Search for the cell housing the specified text and yield its [x, y] center coordinate. 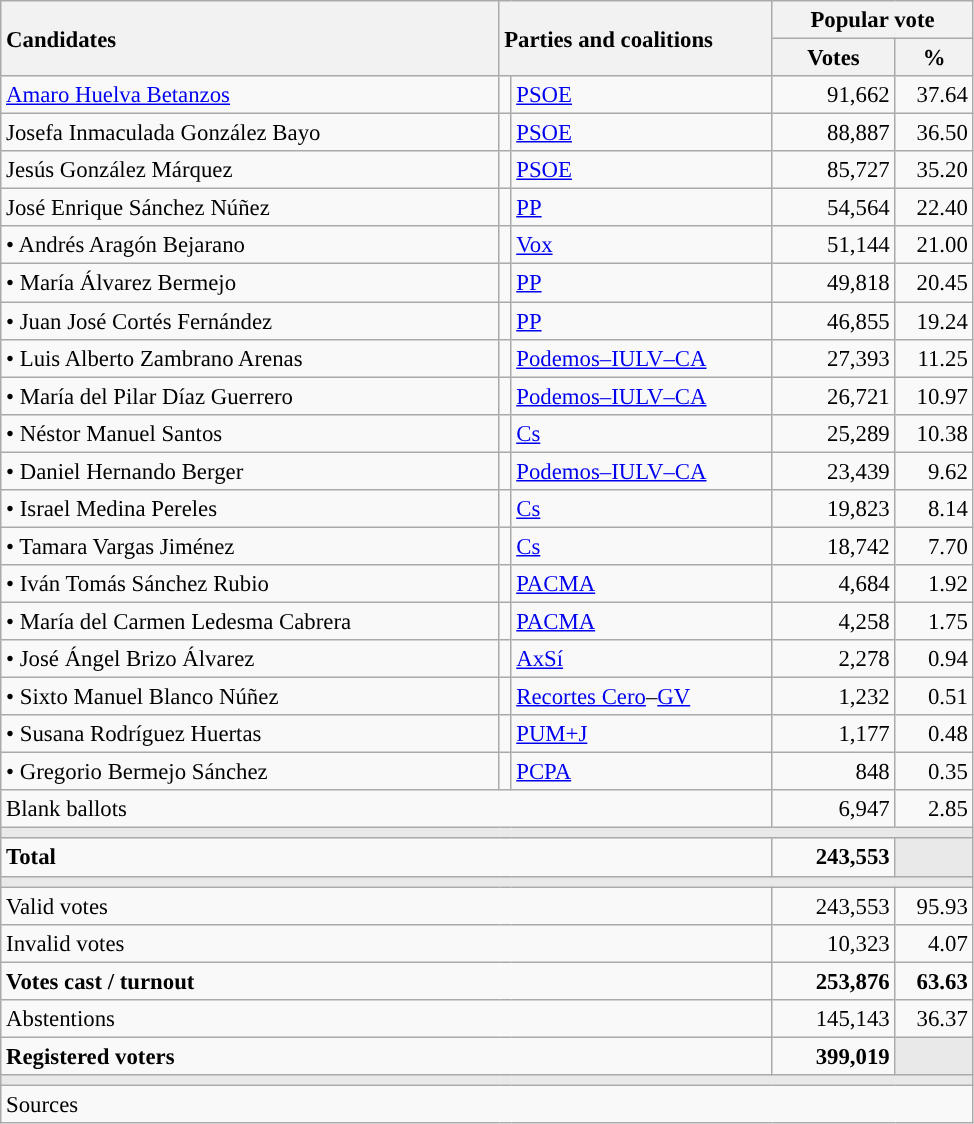
Josefa Inmaculada González Bayo [250, 133]
Sources [487, 1104]
18,742 [834, 546]
% [934, 58]
2.85 [934, 809]
• Susana Rodríguez Huertas [250, 734]
0.94 [934, 659]
Vox [642, 245]
8.14 [934, 509]
848 [834, 772]
• Néstor Manuel Santos [250, 433]
6,947 [834, 809]
2,278 [834, 659]
1.92 [934, 584]
95.93 [934, 906]
Votes cast / turnout [386, 981]
7.70 [934, 546]
253,876 [834, 981]
4,258 [834, 621]
Registered voters [386, 1056]
27,393 [834, 358]
35.20 [934, 170]
0.48 [934, 734]
0.51 [934, 697]
22.40 [934, 208]
91,662 [834, 95]
26,721 [834, 396]
4,684 [834, 584]
• María Álvarez Bermejo [250, 283]
AxSí [642, 659]
• Andrés Aragón Bejarano [250, 245]
1.75 [934, 621]
• Sixto Manuel Blanco Núñez [250, 697]
1,232 [834, 697]
PUM+J [642, 734]
20.45 [934, 283]
21.00 [934, 245]
19,823 [834, 509]
11.25 [934, 358]
10.97 [934, 396]
1,177 [834, 734]
Jesús González Márquez [250, 170]
63.63 [934, 981]
36.37 [934, 1019]
23,439 [834, 471]
54,564 [834, 208]
25,289 [834, 433]
10.38 [934, 433]
37.64 [934, 95]
0.35 [934, 772]
Recortes Cero–GV [642, 697]
• José Ángel Brizo Álvarez [250, 659]
• Gregorio Bermejo Sánchez [250, 772]
Valid votes [386, 906]
• Tamara Vargas Jiménez [250, 546]
Amaro Huelva Betanzos [250, 95]
• Daniel Hernando Berger [250, 471]
• Juan José Cortés Fernández [250, 321]
Popular vote [872, 20]
José Enrique Sánchez Núñez [250, 208]
10,323 [834, 943]
Abstentions [386, 1019]
• María del Carmen Ledesma Cabrera [250, 621]
Votes [834, 58]
Invalid votes [386, 943]
• María del Pilar Díaz Guerrero [250, 396]
9.62 [934, 471]
Parties and coalitions [636, 38]
49,818 [834, 283]
46,855 [834, 321]
145,143 [834, 1019]
PCPA [642, 772]
88,887 [834, 133]
• Luis Alberto Zambrano Arenas [250, 358]
Total [386, 858]
19.24 [934, 321]
36.50 [934, 133]
Blank ballots [386, 809]
• Iván Tomás Sánchez Rubio [250, 584]
4.07 [934, 943]
399,019 [834, 1056]
Candidates [250, 38]
85,727 [834, 170]
51,144 [834, 245]
• Israel Medina Pereles [250, 509]
